Return the (X, Y) coordinate for the center point of the cell that contains the specified text.  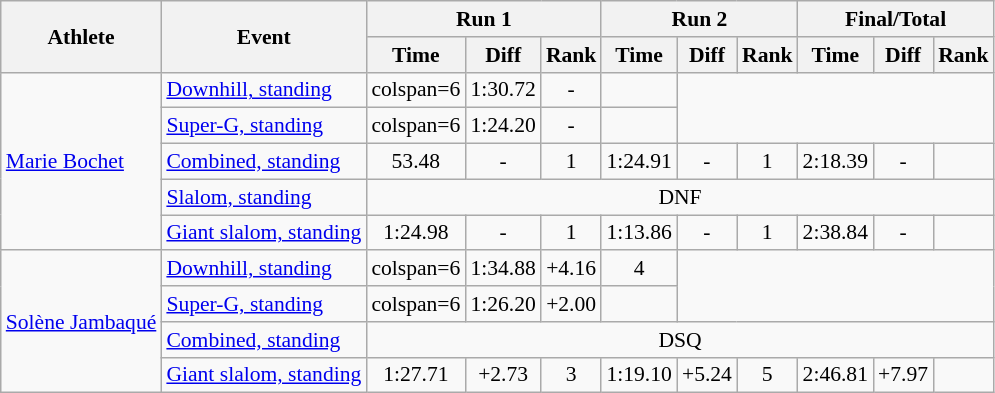
1:30.72 (502, 90)
1:27.71 (416, 375)
Solène Jambaqué (82, 322)
4 (638, 269)
Slalom, standing (264, 197)
+2.73 (502, 375)
2:38.84 (836, 233)
Marie Bochet (82, 161)
Event (264, 36)
3 (572, 375)
+4.16 (572, 269)
+7.97 (903, 375)
+2.00 (572, 304)
1:34.88 (502, 269)
1:24.98 (416, 233)
5 (768, 375)
1:13.86 (638, 233)
DNF (680, 197)
53.48 (416, 162)
1:19.10 (638, 375)
Final/Total (896, 19)
1:24.91 (638, 162)
Run 2 (699, 19)
Athlete (82, 36)
1:24.20 (502, 126)
Run 1 (484, 19)
2:18.39 (836, 162)
+5.24 (707, 375)
1:26.20 (502, 304)
2:46.81 (836, 375)
DSQ (680, 340)
